Detect which cell encompasses the target text, then output its [X, Y] center coordinate. 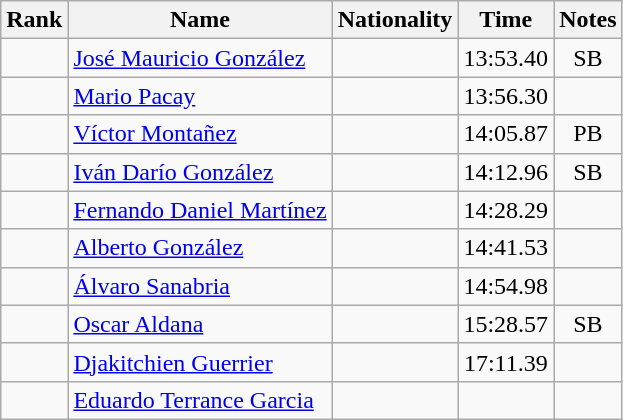
Djakitchien Guerrier [200, 362]
15:28.57 [506, 324]
Fernando Daniel Martínez [200, 210]
13:53.40 [506, 58]
14:05.87 [506, 134]
14:28.29 [506, 210]
Time [506, 20]
Víctor Montañez [200, 134]
14:41.53 [506, 248]
PB [588, 134]
13:56.30 [506, 96]
Notes [588, 20]
Álvaro Sanabria [200, 286]
17:11.39 [506, 362]
José Mauricio González [200, 58]
Mario Pacay [200, 96]
Alberto González [200, 248]
Name [200, 20]
Oscar Aldana [200, 324]
Iván Darío González [200, 172]
Eduardo Terrance Garcia [200, 400]
14:12.96 [506, 172]
Rank [34, 20]
14:54.98 [506, 286]
Nationality [395, 20]
